Provide the [x, y] coordinate of the cell's center where the given text is located.  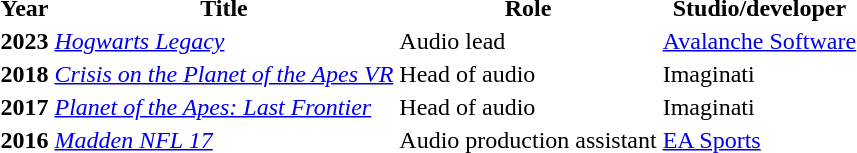
Audio lead [528, 41]
Crisis on the Planet of the Apes VR [224, 74]
Avalanche Software [759, 41]
Planet of the Apes: Last Frontier [224, 107]
Hogwarts Legacy [224, 41]
